Determine the [X, Y] coordinate at the center of the cell enclosing the given text.  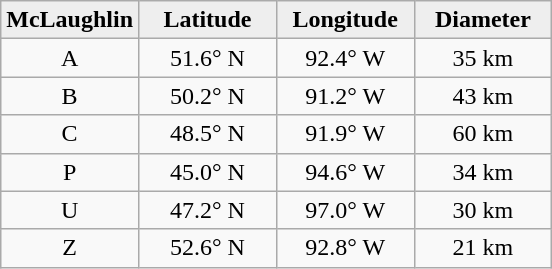
45.0° N [208, 172]
B [70, 96]
Latitude [208, 20]
92.8° W [345, 248]
51.6° N [208, 58]
C [70, 134]
92.4° W [345, 58]
47.2° N [208, 210]
A [70, 58]
91.2° W [345, 96]
94.6° W [345, 172]
97.0° W [345, 210]
McLaughlin [70, 20]
43 km [483, 96]
21 km [483, 248]
Z [70, 248]
48.5° N [208, 134]
30 km [483, 210]
52.6° N [208, 248]
50.2° N [208, 96]
34 km [483, 172]
35 km [483, 58]
91.9° W [345, 134]
U [70, 210]
Diameter [483, 20]
P [70, 172]
Longitude [345, 20]
60 km [483, 134]
